Find where the given text appears and provide that cell's center as (X, Y) coordinate. 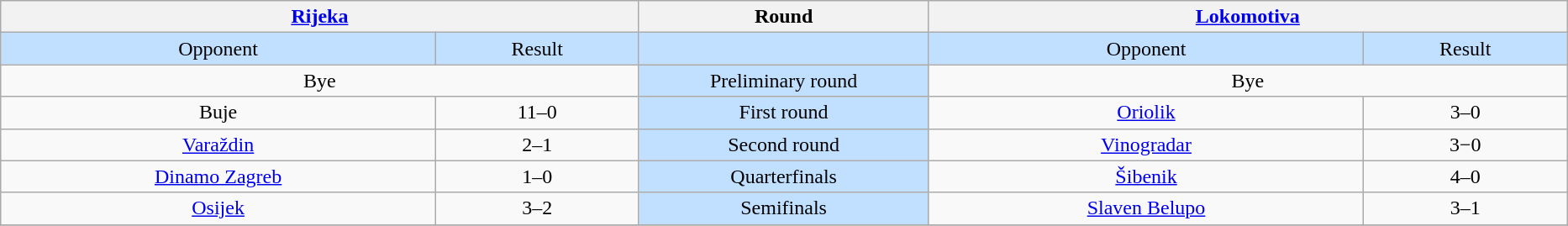
Preliminary round (783, 81)
Semifinals (783, 208)
Rijeka (319, 17)
3–1 (1465, 208)
3–2 (537, 208)
Slaven Belupo (1146, 208)
Dinamo Zagreb (218, 176)
4–0 (1465, 176)
Quarterfinals (783, 176)
Second round (783, 145)
Buje (218, 113)
3–0 (1465, 113)
Vinogradar (1146, 145)
3−0 (1465, 145)
Osijek (218, 208)
Šibenik (1146, 176)
Oriolik (1146, 113)
Varaždin (218, 145)
2–1 (537, 145)
11–0 (537, 113)
Round (783, 17)
First round (783, 113)
1–0 (537, 176)
Lokomotiva (1247, 17)
